Search for the cell housing the specified text and yield its (X, Y) center coordinate. 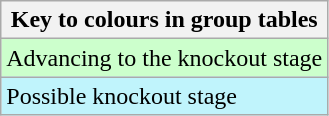
Possible knockout stage (164, 96)
Advancing to the knockout stage (164, 58)
Key to colours in group tables (164, 20)
